Capture the cell that displays the provided text and extract its [X, Y] central coordinate. 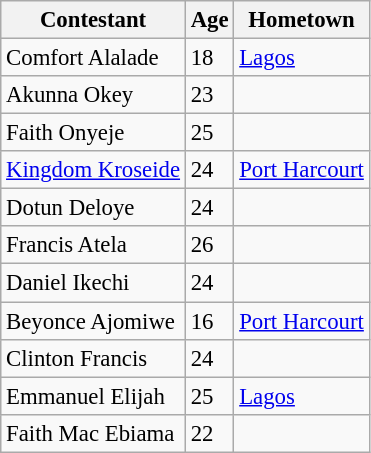
18 [210, 58]
16 [210, 321]
Hometown [302, 20]
Contestant [94, 20]
26 [210, 245]
Dotun Deloye [94, 208]
23 [210, 95]
Francis Atela [94, 245]
Beyonce Ajomiwe [94, 321]
Daniel Ikechi [94, 283]
Akunna Okey [94, 95]
Faith Onyeje [94, 133]
Comfort Alalade [94, 58]
Clinton Francis [94, 358]
Kingdom Kroseide [94, 170]
Faith Mac Ebiama [94, 433]
Emmanuel Elijah [94, 396]
Age [210, 20]
22 [210, 433]
